For the text-containing cell, return its midpoint in (x, y) coordinate format. 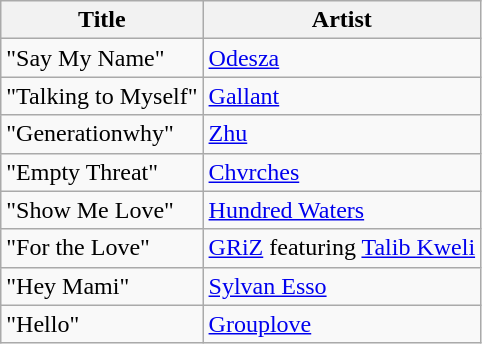
Title (102, 20)
"Generationwhy" (102, 134)
"Say My Name" (102, 58)
Hundred Waters (342, 210)
"For the Love" (102, 248)
"Hello" (102, 324)
Zhu (342, 134)
Artist (342, 20)
"Hey Mami" (102, 286)
"Show Me Love" (102, 210)
Grouplove (342, 324)
Gallant (342, 96)
GRiZ featuring Talib Kweli (342, 248)
"Talking to Myself" (102, 96)
Odesza (342, 58)
Chvrches (342, 172)
Sylvan Esso (342, 286)
"Empty Threat" (102, 172)
